Detect which cell encompasses the target text, then output its [X, Y] center coordinate. 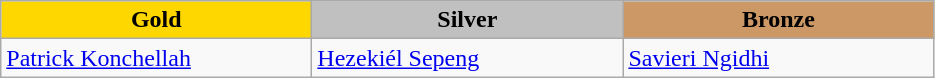
Savieri Ngidhi [778, 58]
Silver [468, 20]
Bronze [778, 20]
Patrick Konchellah [156, 58]
Hezekiél Sepeng [468, 58]
Gold [156, 20]
